Provide the (x, y) coordinate of the cell's center where the given text is located.  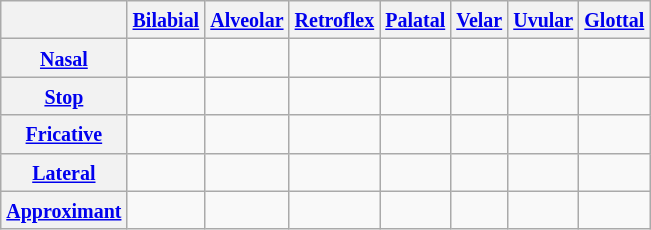
Fricative (64, 134)
Approximant (64, 210)
Stop (64, 96)
Glottal (614, 20)
Alveolar (247, 20)
Lateral (64, 172)
Uvular (544, 20)
Palatal (416, 20)
Retroflex (334, 20)
Nasal (64, 58)
Velar (480, 20)
Bilabial (166, 20)
